Output the [X, Y] coordinate of the center of the cell containing the given text.  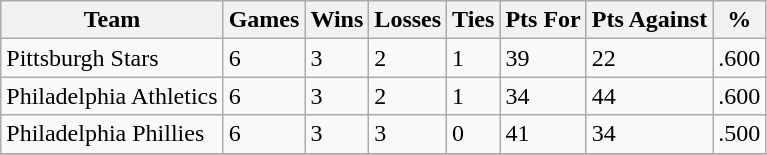
Wins [337, 20]
39 [543, 58]
Pts For [543, 20]
Ties [474, 20]
41 [543, 134]
.500 [740, 134]
Philadelphia Athletics [112, 96]
Losses [408, 20]
% [740, 20]
Philadelphia Phillies [112, 134]
44 [649, 96]
22 [649, 58]
Pts Against [649, 20]
Pittsburgh Stars [112, 58]
Games [264, 20]
0 [474, 134]
Team [112, 20]
